Return the (X, Y) coordinate for the center point of the cell that contains the specified text.  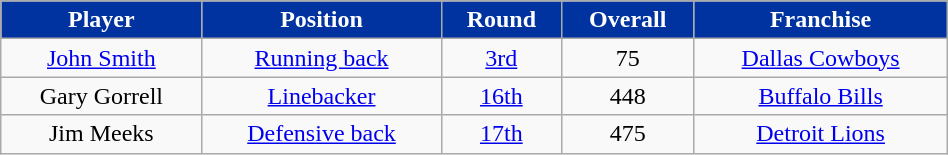
Running back (322, 58)
Player (102, 20)
Detroit Lions (820, 134)
475 (628, 134)
Defensive back (322, 134)
75 (628, 58)
17th (501, 134)
16th (501, 96)
Round (501, 20)
Dallas Cowboys (820, 58)
Linebacker (322, 96)
Buffalo Bills (820, 96)
Overall (628, 20)
448 (628, 96)
Franchise (820, 20)
Jim Meeks (102, 134)
John Smith (102, 58)
Position (322, 20)
3rd (501, 58)
Gary Gorrell (102, 96)
